Capture the cell that displays the provided text and extract its [X, Y] central coordinate. 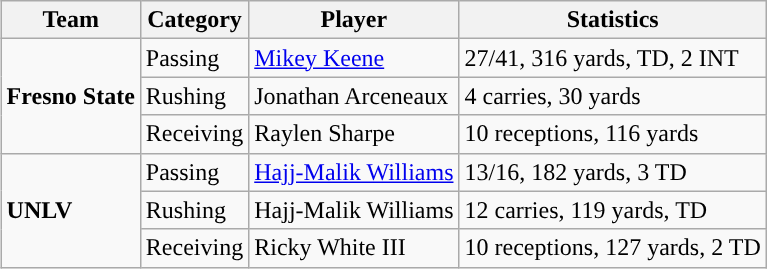
Raylen Sharpe [354, 134]
10 receptions, 127 yards, 2 TD [612, 248]
12 carries, 119 yards, TD [612, 210]
Mikey Keene [354, 58]
UNLV [70, 210]
Jonathan Arceneaux [354, 96]
27/41, 316 yards, TD, 2 INT [612, 58]
Ricky White III [354, 248]
10 receptions, 116 yards [612, 134]
Category [194, 20]
Statistics [612, 20]
4 carries, 30 yards [612, 96]
Fresno State [70, 96]
13/16, 182 yards, 3 TD [612, 172]
Team [70, 20]
Player [354, 20]
